Output the [X, Y] coordinate of the center of the cell containing the given text.  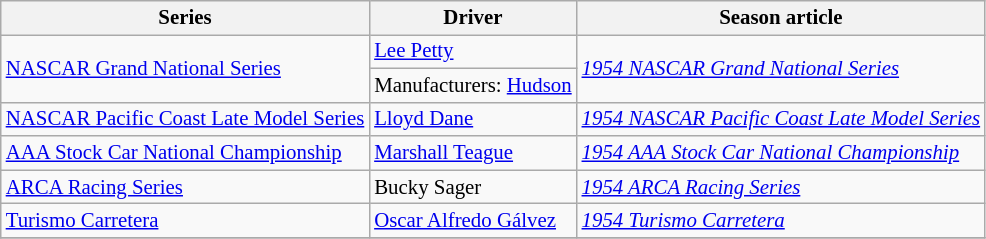
1954 NASCAR Grand National Series [781, 68]
Season article [781, 18]
Oscar Alfredo Gálvez [472, 221]
Bucky Sager [472, 187]
1954 Turismo Carretera [781, 221]
NASCAR Pacific Coast Late Model Series [185, 119]
1954 ARCA Racing Series [781, 187]
NASCAR Grand National Series [185, 68]
Manufacturers: Hudson [472, 85]
Series [185, 18]
Lee Petty [472, 51]
Marshall Teague [472, 153]
1954 AAA Stock Car National Championship [781, 153]
AAA Stock Car National Championship [185, 153]
Lloyd Dane [472, 119]
Turismo Carretera [185, 221]
ARCA Racing Series [185, 187]
Driver [472, 18]
1954 NASCAR Pacific Coast Late Model Series [781, 119]
